Search for the cell housing the specified text and yield its [X, Y] center coordinate. 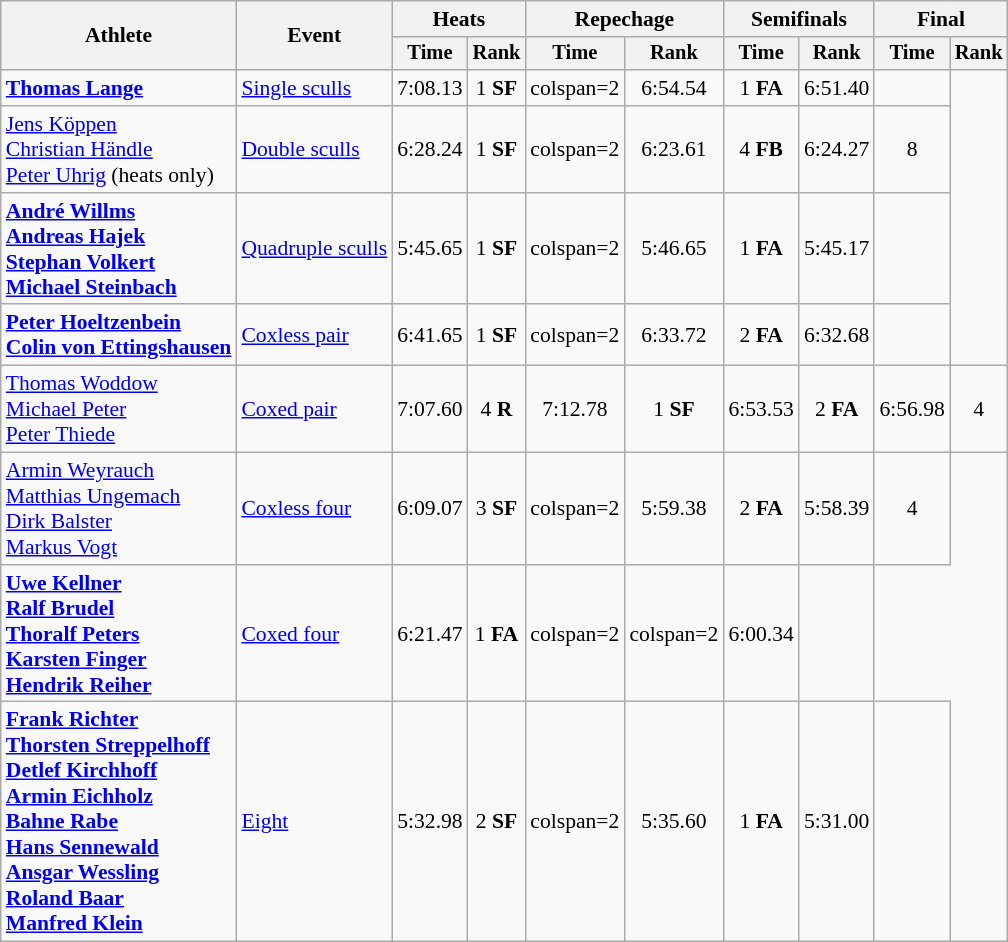
Peter HoeltzenbeinColin von Ettingshausen [119, 336]
Heats [458, 19]
7:12.78 [574, 410]
Thomas WoddowMichael PeterPeter Thiede [119, 410]
Repechage [624, 19]
3 SF [497, 509]
6:23.61 [674, 150]
Eight [314, 822]
6:33.72 [674, 336]
6:24.27 [836, 150]
6:21.47 [430, 634]
Armin WeyrauchMatthias UngemachDirk BalsterMarkus Vogt [119, 509]
5:31.00 [836, 822]
Final [940, 19]
5:45.65 [430, 249]
5:45.17 [836, 249]
6:56.98 [912, 410]
Coxed pair [314, 410]
6:51.40 [836, 88]
6:00.34 [760, 634]
5:46.65 [674, 249]
7:08.13 [430, 88]
Jens KöppenChristian HändlePeter Uhrig (heats only) [119, 150]
Quadruple sculls [314, 249]
6:41.65 [430, 336]
Frank RichterThorsten StreppelhoffDetlef KirchhoffArmin EichholzBahne RabeHans SennewaldAnsgar WesslingRoland BaarManfred Klein [119, 822]
6:53.53 [760, 410]
Uwe KellnerRalf BrudelThoralf PetersKarsten FingerHendrik Reiher [119, 634]
6:28.24 [430, 150]
6:54.54 [674, 88]
Single sculls [314, 88]
André WillmsAndreas HajekStephan VolkertMichael Steinbach [119, 249]
Semifinals [798, 19]
2 SF [497, 822]
5:58.39 [836, 509]
6:09.07 [430, 509]
Coxless pair [314, 336]
Double sculls [314, 150]
5:32.98 [430, 822]
Event [314, 36]
Coxless four [314, 509]
4 FB [760, 150]
4 R [497, 410]
Athlete [119, 36]
6:32.68 [836, 336]
Thomas Lange [119, 88]
7:07.60 [430, 410]
5:59.38 [674, 509]
5:35.60 [674, 822]
8 [912, 150]
Coxed four [314, 634]
